For the text-containing cell, return its midpoint in (x, y) coordinate format. 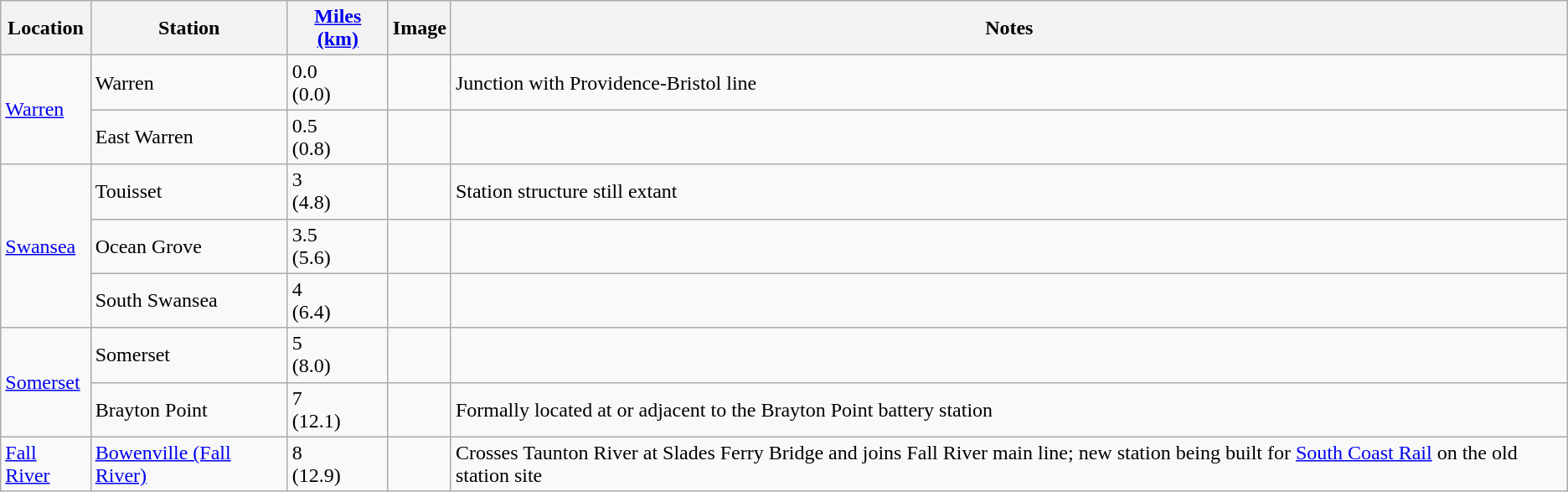
4(6.4) (338, 300)
South Swansea (189, 300)
Ocean Grove (189, 246)
East Warren (189, 137)
Bowenville (Fall River) (189, 464)
8(12.9) (338, 464)
Station (189, 28)
Fall River (45, 464)
3.5(5.6) (338, 246)
7(12.1) (338, 409)
Swansea (45, 246)
Location (45, 28)
Image (419, 28)
0.0(0.0) (338, 82)
Formally located at or adjacent to the Brayton Point battery station (1008, 409)
Brayton Point (189, 409)
Touisset (189, 191)
Notes (1008, 28)
0.5(0.8) (338, 137)
Miles (km) (338, 28)
Station structure still extant (1008, 191)
3(4.8) (338, 191)
Crosses Taunton River at Slades Ferry Bridge and joins Fall River main line; new station being built for South Coast Rail on the old station site (1008, 464)
Junction with Providence-Bristol line (1008, 82)
5(8.0) (338, 355)
